Return the [x, y] coordinate for the center point of the cell that contains the specified text.  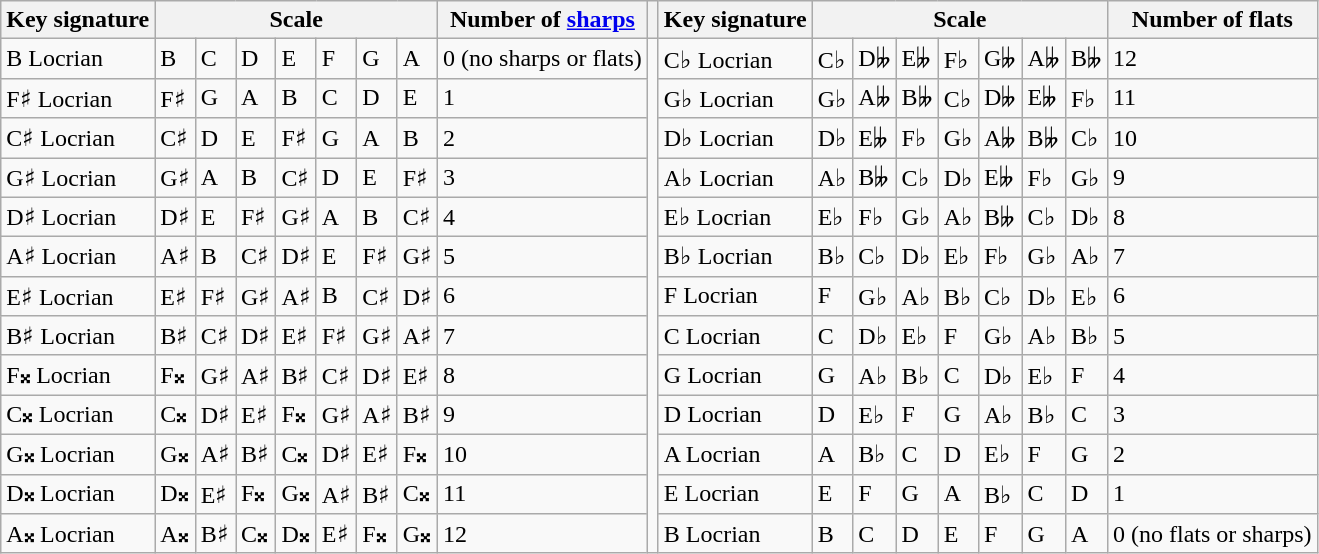
G♭ Locrian [735, 98]
D Locrian [735, 415]
A Locrian [735, 454]
D𝄪 Locrian [78, 494]
F Locrian [735, 296]
D♯ Locrian [78, 217]
A♭ Locrian [735, 178]
G𝄪 Locrian [78, 454]
B♭ Locrian [735, 257]
0 (no sharps or flats) [543, 59]
F𝄪 Locrian [78, 375]
G♯ Locrian [78, 178]
B♯ Locrian [78, 336]
F♯ Locrian [78, 98]
G Locrian [735, 375]
Number of flats [1212, 20]
E♭ Locrian [735, 217]
A♯ Locrian [78, 257]
C♭ Locrian [735, 59]
C♯ Locrian [78, 138]
Number of sharps [543, 20]
C𝄪 Locrian [78, 415]
A𝄪 [175, 534]
G𝄫 [1000, 59]
C Locrian [735, 336]
E♯ Locrian [78, 296]
A𝄪 Locrian [78, 534]
E Locrian [735, 494]
D♭ Locrian [735, 138]
0 (no flats or sharps) [1212, 534]
